Determine the (x, y) coordinate at the center of the cell enclosing the given text.  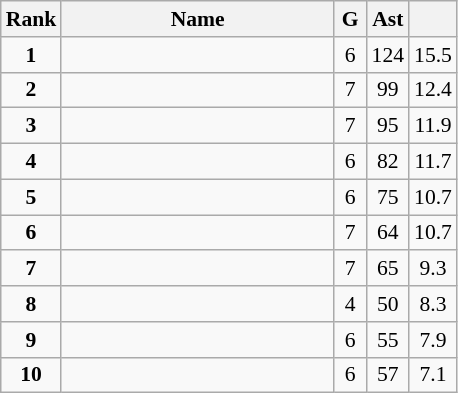
5 (32, 197)
57 (388, 375)
75 (388, 197)
1 (32, 55)
82 (388, 162)
65 (388, 269)
9 (32, 340)
Name (198, 19)
G (350, 19)
9.3 (433, 269)
Rank (32, 19)
11.7 (433, 162)
Ast (388, 19)
2 (32, 90)
99 (388, 90)
124 (388, 55)
10 (32, 375)
8.3 (433, 304)
15.5 (433, 55)
95 (388, 126)
64 (388, 233)
3 (32, 126)
8 (32, 304)
12.4 (433, 90)
50 (388, 304)
7.9 (433, 340)
55 (388, 340)
11.9 (433, 126)
7.1 (433, 375)
